Extract the (x, y) coordinate from the center of the cell holding the provided text.  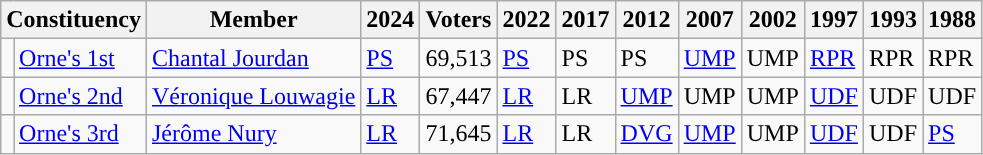
2007 (710, 20)
Orne's 2nd (80, 96)
Member (253, 20)
1997 (834, 20)
Voters (458, 20)
Orne's 3rd (80, 134)
Constituency (74, 20)
2002 (772, 20)
Véronique Louwagie (253, 96)
71,645 (458, 134)
2022 (526, 20)
1988 (952, 20)
DVG (646, 134)
Chantal Jourdan (253, 58)
2012 (646, 20)
2024 (390, 20)
Jérôme Nury (253, 134)
69,513 (458, 58)
67,447 (458, 96)
2017 (586, 20)
1993 (892, 20)
Orne's 1st (80, 58)
